Pinpoint the cell where the given text exists, returning its (X, Y) midpoint coordinate. 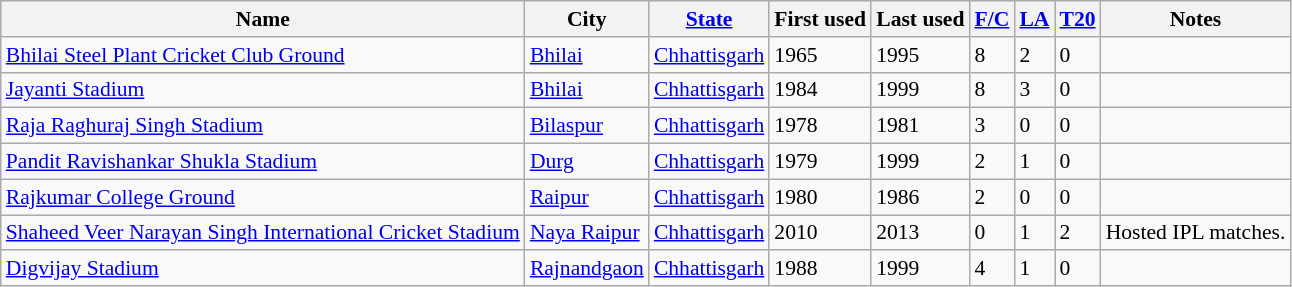
Last used (920, 19)
1980 (820, 197)
T20 (1077, 19)
F/C (992, 19)
Shaheed Veer Narayan Singh International Cricket Stadium (263, 233)
Bilaspur (587, 126)
1988 (820, 269)
4 (992, 269)
First used (820, 19)
Bhilai Steel Plant Cricket Club Ground (263, 55)
Raja Raghuraj Singh Stadium (263, 126)
1986 (920, 197)
Naya Raipur (587, 233)
Pandit Ravishankar Shukla Stadium (263, 162)
LA (1034, 19)
City (587, 19)
Notes (1196, 19)
1981 (920, 126)
1984 (820, 90)
Name (263, 19)
Hosted IPL matches. (1196, 233)
Rajnandgaon (587, 269)
Durg (587, 162)
State (709, 19)
1978 (820, 126)
Raipur (587, 197)
1965 (820, 55)
2013 (920, 233)
Jayanti Stadium (263, 90)
Digvijay Stadium (263, 269)
Rajkumar College Ground (263, 197)
1979 (820, 162)
1995 (920, 55)
2010 (820, 233)
